Extract the (X, Y) coordinate from the center of the cell holding the provided text.  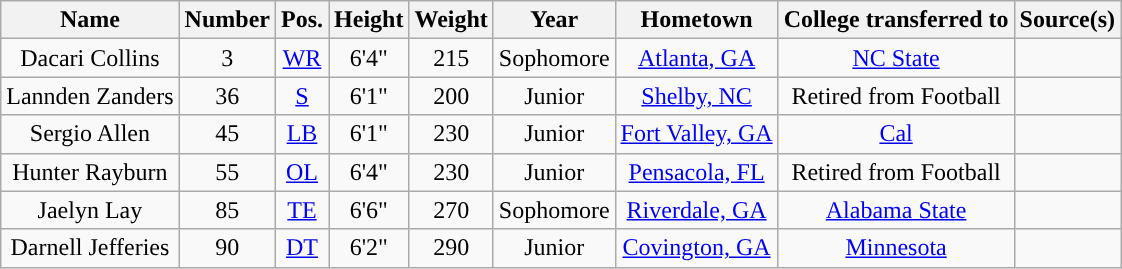
Alabama State (896, 210)
Pos. (302, 20)
DT (302, 248)
Fort Valley, GA (696, 134)
College transferred to (896, 20)
Dacari Collins (90, 58)
Atlanta, GA (696, 58)
OL (302, 172)
S (302, 96)
Covington, GA (696, 248)
Weight (451, 20)
Jaelyn Lay (90, 210)
Hunter Rayburn (90, 172)
Source(s) (1068, 20)
Number (227, 20)
Minnesota (896, 248)
55 (227, 172)
215 (451, 58)
Height (369, 20)
6'2" (369, 248)
270 (451, 210)
Cal (896, 134)
Shelby, NC (696, 96)
90 (227, 248)
3 (227, 58)
290 (451, 248)
Riverdale, GA (696, 210)
Lannden Zanders (90, 96)
Hometown (696, 20)
Year (554, 20)
36 (227, 96)
TE (302, 210)
Name (90, 20)
WR (302, 58)
NC State (896, 58)
Pensacola, FL (696, 172)
6'6" (369, 210)
200 (451, 96)
Darnell Jefferies (90, 248)
Sergio Allen (90, 134)
85 (227, 210)
LB (302, 134)
45 (227, 134)
